From the cell containing the given text, extract its center point as [x, y] coordinate. 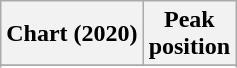
Peakposition [189, 34]
Chart (2020) [72, 34]
